Extract the (x, y) coordinate from the center of the cell holding the provided text.  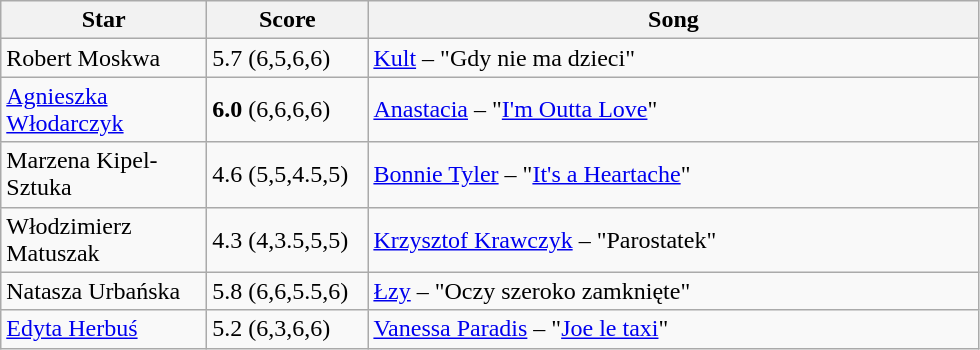
Natasza Urbańska (104, 291)
Bonnie Tyler – "It's a Heartache" (674, 174)
5.2 (6,3,6,6) (288, 329)
Krzysztof Krawczyk – "Parostatek" (674, 240)
Robert Moskwa (104, 58)
Marzena Kipel-Sztuka (104, 174)
Włodzimierz Matuszak (104, 240)
4.6 (5,5,4.5,5) (288, 174)
Łzy – "Oczy szeroko zamknięte" (674, 291)
Kult – "Gdy nie ma dzieci" (674, 58)
4.3 (4,3.5,5,5) (288, 240)
6.0 (6,6,6,6) (288, 110)
Edyta Herbuś (104, 329)
Song (674, 20)
5.7 (6,5,6,6) (288, 58)
Anastacia – "I'm Outta Love" (674, 110)
5.8 (6,6,5.5,6) (288, 291)
Score (288, 20)
Vanessa Paradis – "Joe le taxi" (674, 329)
Agnieszka Włodarczyk (104, 110)
Star (104, 20)
